Extract the [x, y] coordinate from the center of the cell holding the provided text.  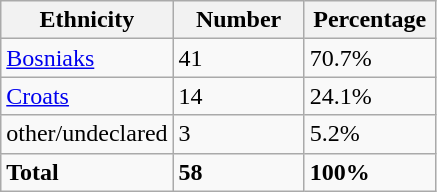
70.7% [370, 58]
other/undeclared [87, 134]
Croats [87, 96]
Percentage [370, 20]
Total [87, 172]
14 [238, 96]
Ethnicity [87, 20]
Bosniaks [87, 58]
58 [238, 172]
Number [238, 20]
3 [238, 134]
41 [238, 58]
24.1% [370, 96]
5.2% [370, 134]
100% [370, 172]
